Extract the [x, y] coordinate from the center of the cell holding the provided text.  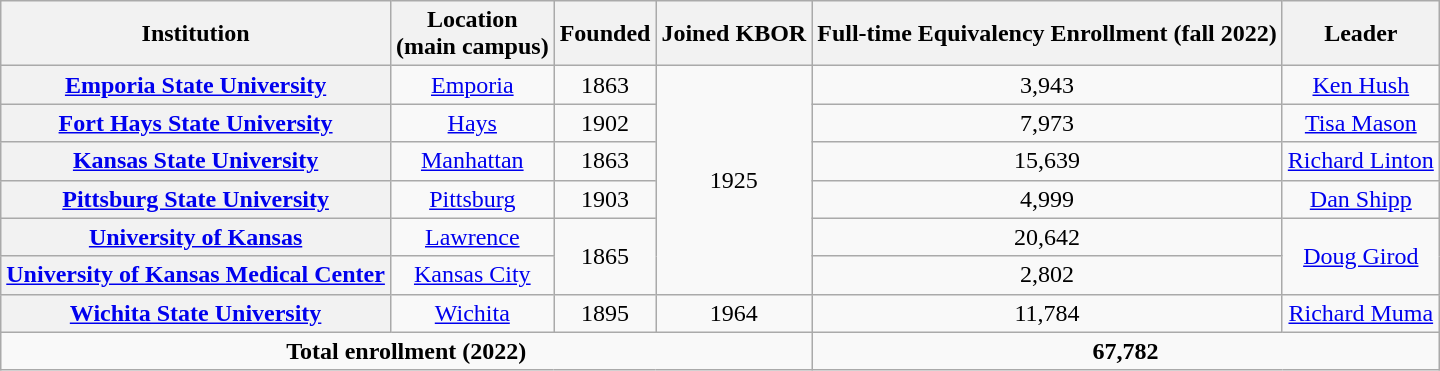
Kansas City [472, 275]
11,784 [1048, 313]
1865 [605, 256]
Doug Girod [1360, 256]
15,639 [1048, 161]
Tisa Mason [1360, 123]
Pittsburg State University [196, 199]
Manhattan [472, 161]
Dan Shipp [1360, 199]
Fort Hays State University [196, 123]
Emporia [472, 85]
Joined KBOR [734, 34]
Kansas State University [196, 161]
Richard Linton [1360, 161]
Founded [605, 34]
Wichita State University [196, 313]
1895 [605, 313]
7,973 [1048, 123]
Full-time Equivalency Enrollment (fall 2022) [1048, 34]
Richard Muma [1360, 313]
Wichita [472, 313]
University of Kansas Medical Center [196, 275]
20,642 [1048, 237]
Ken Hush [1360, 85]
Leader [1360, 34]
Location(main campus) [472, 34]
Emporia State University [196, 85]
Pittsburg [472, 199]
University of Kansas [196, 237]
Total enrollment (2022) [406, 351]
4,999 [1048, 199]
1903 [605, 199]
Hays [472, 123]
Lawrence [472, 237]
1964 [734, 313]
1902 [605, 123]
67,782 [1126, 351]
3,943 [1048, 85]
Institution [196, 34]
1925 [734, 180]
2,802 [1048, 275]
